Output the (x, y) coordinate of the center of the cell containing the given text.  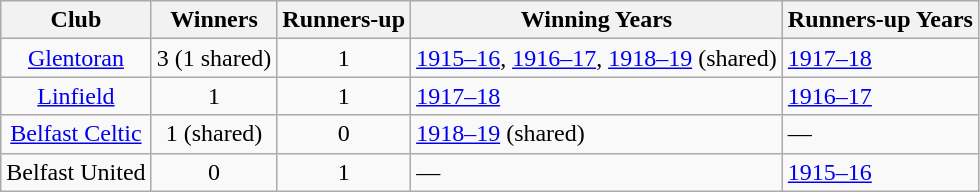
3 (1 shared) (214, 58)
1 (shared) (214, 134)
Winners (214, 20)
Runners-up (344, 20)
Club (76, 20)
Belfast Celtic (76, 134)
Belfast United (76, 172)
Winning Years (597, 20)
Linfield (76, 96)
Glentoran (76, 58)
1918–19 (shared) (597, 134)
Runners-up Years (880, 20)
1915–16 (880, 172)
1915–16, 1916–17, 1918–19 (shared) (597, 58)
1916–17 (880, 96)
